Find where the given text appears and provide that cell's center as (X, Y) coordinate. 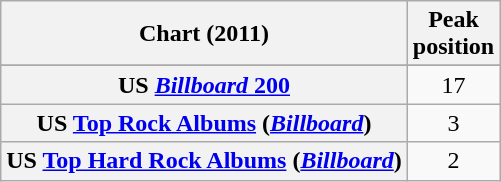
3 (453, 123)
US Billboard 200 (204, 85)
Chart (2011) (204, 34)
Peakposition (453, 34)
US Top Rock Albums (Billboard) (204, 123)
2 (453, 161)
17 (453, 85)
US Top Hard Rock Albums (Billboard) (204, 161)
